Detect which cell encompasses the target text, then output its [X, Y] center coordinate. 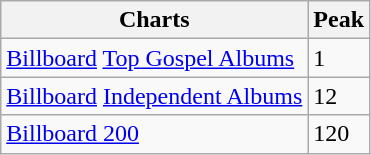
Billboard Top Gospel Albums [154, 58]
Charts [154, 20]
1 [339, 58]
Peak [339, 20]
Billboard Independent Albums [154, 96]
120 [339, 134]
12 [339, 96]
Billboard 200 [154, 134]
